Detect which cell encompasses the target text, then output its (x, y) center coordinate. 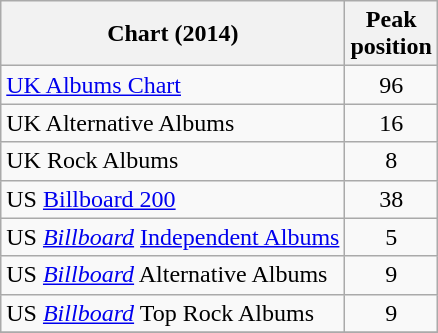
UK Albums Chart (173, 85)
38 (391, 199)
5 (391, 237)
US Billboard Independent Albums (173, 237)
US Billboard Alternative Albums (173, 275)
Peakposition (391, 34)
Chart (2014) (173, 34)
96 (391, 85)
8 (391, 161)
16 (391, 123)
US Billboard Top Rock Albums (173, 313)
UK Alternative Albums (173, 123)
US Billboard 200 (173, 199)
UK Rock Albums (173, 161)
